Find where the given text appears and provide that cell's center as [x, y] coordinate. 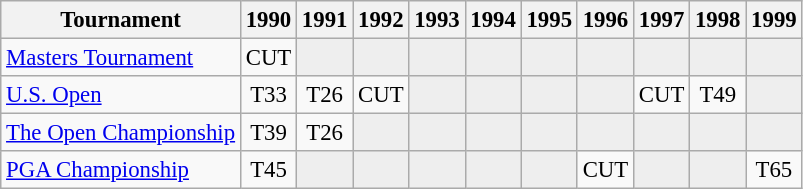
1993 [437, 20]
The Open Championship [121, 133]
1995 [549, 20]
1991 [325, 20]
T39 [268, 133]
T65 [774, 170]
T49 [718, 95]
Masters Tournament [121, 58]
T33 [268, 95]
1999 [774, 20]
T45 [268, 170]
U.S. Open [121, 95]
PGA Championship [121, 170]
1994 [493, 20]
1997 [661, 20]
Tournament [121, 20]
1990 [268, 20]
1998 [718, 20]
1992 [381, 20]
1996 [605, 20]
